Return [x, y] of the center of cell containing provided text 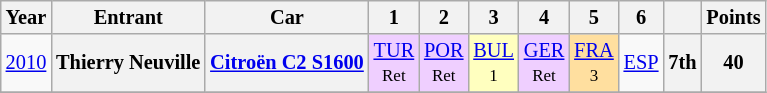
7th [682, 63]
Thierry Neuville [128, 63]
2 [444, 17]
1 [394, 17]
2010 [26, 63]
BUL1 [493, 63]
ESP [642, 63]
Year [26, 17]
4 [544, 17]
Car [286, 17]
TURRet [394, 63]
40 [733, 63]
Citroën C2 S1600 [286, 63]
PORRet [444, 63]
FRA3 [594, 63]
3 [493, 17]
Entrant [128, 17]
GERRet [544, 63]
Points [733, 17]
6 [642, 17]
5 [594, 17]
